Identify which cell holds the provided text, then report its (x, y) central coordinate. 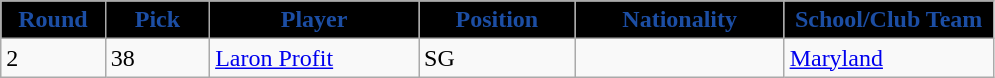
Pick (157, 20)
School/Club Team (888, 20)
2 (53, 58)
Position (498, 20)
Maryland (888, 58)
Nationality (680, 20)
38 (157, 58)
SG (498, 58)
Player (314, 20)
Round (53, 20)
Laron Profit (314, 58)
